Detect which cell encompasses the target text, then output its [x, y] center coordinate. 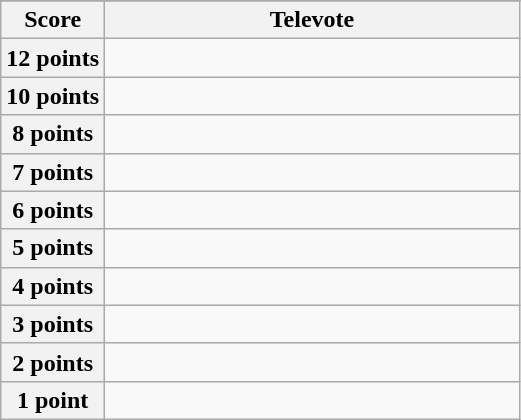
3 points [53, 324]
Score [53, 20]
8 points [53, 134]
5 points [53, 248]
6 points [53, 210]
7 points [53, 172]
4 points [53, 286]
2 points [53, 362]
10 points [53, 96]
1 point [53, 400]
Televote [312, 20]
12 points [53, 58]
